Identify which cell holds the provided text, then report its [x, y] central coordinate. 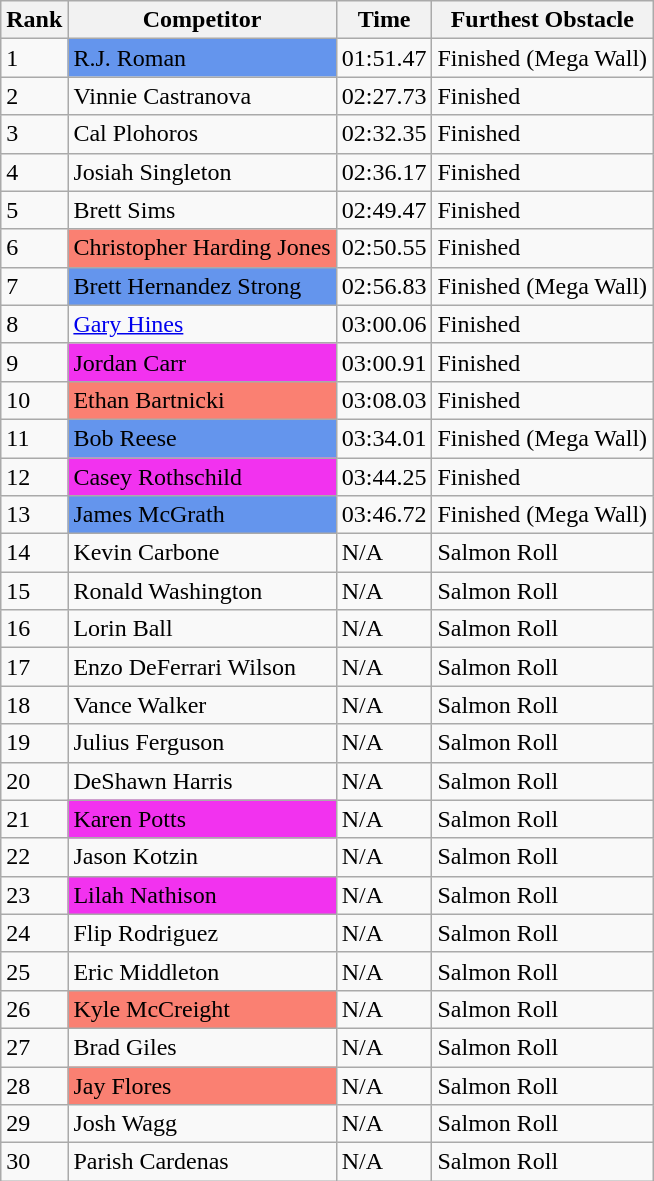
03:08.03 [384, 400]
02:49.47 [384, 210]
Ethan Bartnicki [202, 400]
Jason Kotzin [202, 857]
2 [34, 96]
Ronald Washington [202, 591]
Enzo DeFerrari Wilson [202, 667]
28 [34, 1085]
30 [34, 1162]
01:51.47 [384, 58]
03:44.25 [384, 477]
Jordan Carr [202, 362]
Time [384, 20]
Bob Reese [202, 438]
Eric Middleton [202, 971]
3 [34, 134]
Lilah Nathison [202, 895]
Rank [34, 20]
8 [34, 324]
02:50.55 [384, 248]
Kyle McCreight [202, 1009]
29 [34, 1124]
Lorin Ball [202, 629]
1 [34, 58]
15 [34, 591]
5 [34, 210]
Brad Giles [202, 1047]
Jay Flores [202, 1085]
6 [34, 248]
03:00.91 [384, 362]
Christopher Harding Jones [202, 248]
03:00.06 [384, 324]
03:46.72 [384, 515]
03:34.01 [384, 438]
14 [34, 553]
02:36.17 [384, 172]
02:32.35 [384, 134]
Josh Wagg [202, 1124]
02:56.83 [384, 286]
21 [34, 819]
James McGrath [202, 515]
25 [34, 971]
Vinnie Castranova [202, 96]
Brett Sims [202, 210]
27 [34, 1047]
23 [34, 895]
7 [34, 286]
Furthest Obstacle [542, 20]
24 [34, 933]
19 [34, 743]
Gary Hines [202, 324]
22 [34, 857]
Vance Walker [202, 705]
4 [34, 172]
11 [34, 438]
Cal Plohoros [202, 134]
Parish Cardenas [202, 1162]
12 [34, 477]
10 [34, 400]
Casey Rothschild [202, 477]
13 [34, 515]
Flip Rodriguez [202, 933]
9 [34, 362]
26 [34, 1009]
18 [34, 705]
16 [34, 629]
Competitor [202, 20]
Julius Ferguson [202, 743]
R.J. Roman [202, 58]
Brett Hernandez Strong [202, 286]
Josiah Singleton [202, 172]
02:27.73 [384, 96]
DeShawn Harris [202, 781]
Karen Potts [202, 819]
20 [34, 781]
17 [34, 667]
Kevin Carbone [202, 553]
